Find where the given text appears and provide that cell's center as (X, Y) coordinate. 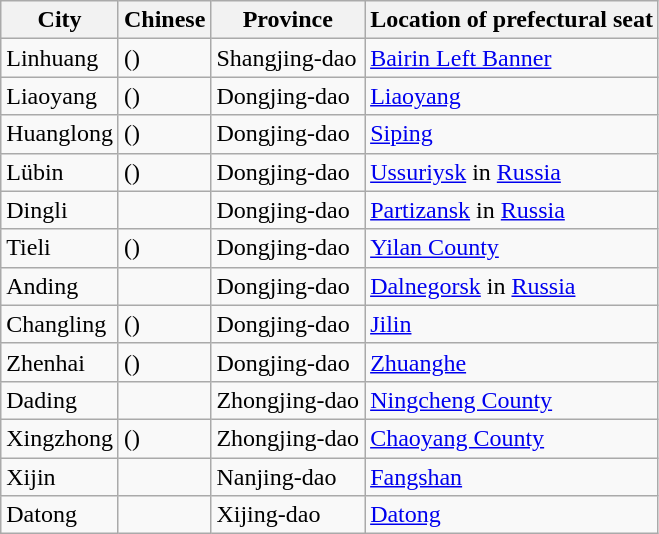
Dalnegorsk in Russia (512, 286)
Huanglong (60, 134)
Jilin (512, 324)
Ningcheng County (512, 400)
Zhenhai (60, 362)
Lübin (60, 172)
Changling (60, 324)
Ussuriysk in Russia (512, 172)
Yilan County (512, 248)
Shangjing-dao (288, 58)
Linhuang (60, 58)
Chaoyang County (512, 438)
Bairin Left Banner (512, 58)
Siping (512, 134)
Chinese (164, 20)
Dading (60, 400)
Province (288, 20)
Xijing-dao (288, 515)
Partizansk in Russia (512, 210)
Nanjing-dao (288, 477)
Zhuanghe (512, 362)
Dingli (60, 210)
City (60, 20)
Fangshan (512, 477)
Xijin (60, 477)
Anding (60, 286)
Tieli (60, 248)
Location of prefectural seat (512, 20)
Xingzhong (60, 438)
